Locate the cell with the specified text and output its [X, Y] center coordinate. 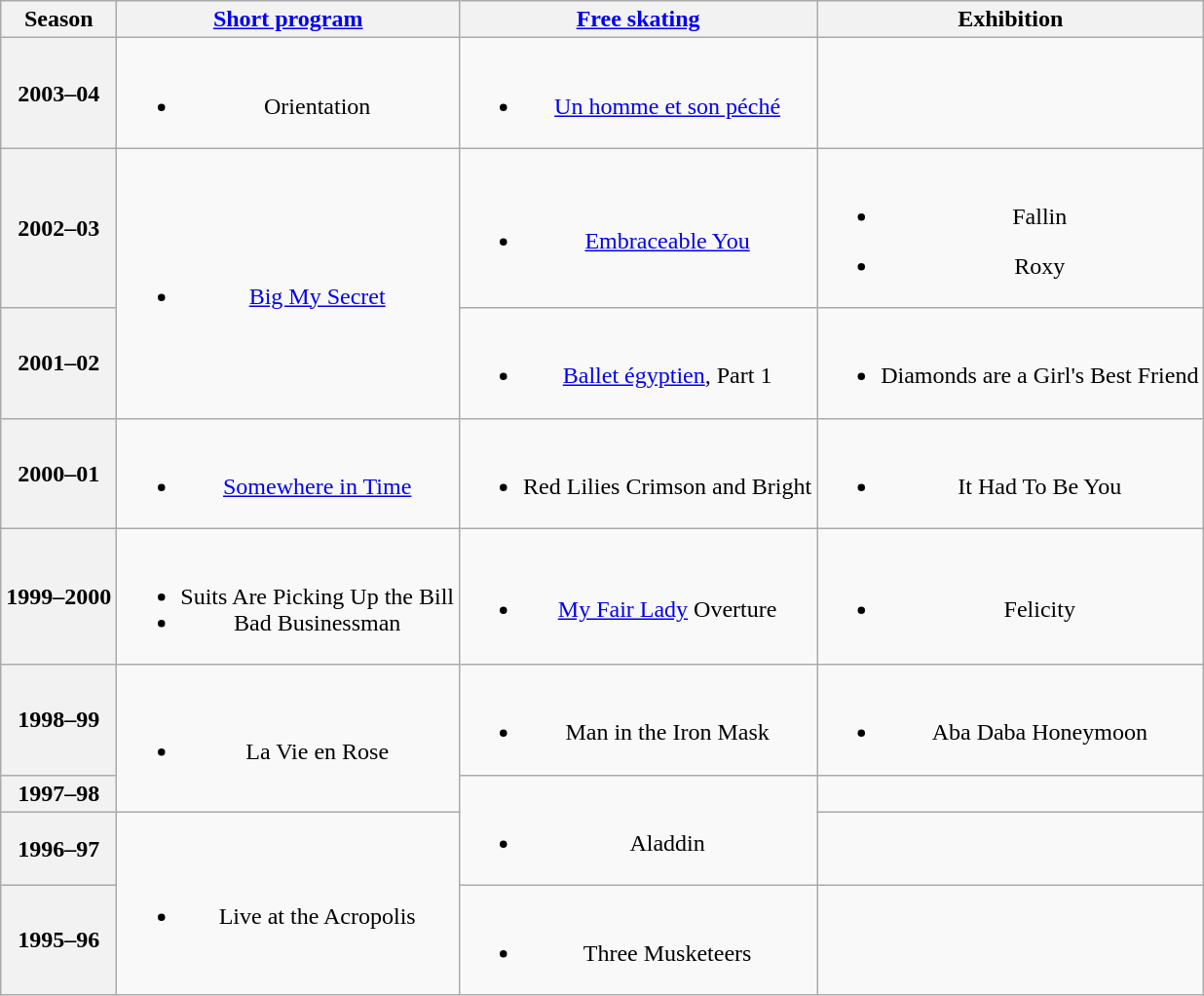
Aba Daba Honeymoon [1011, 719]
Diamonds are a Girl's Best Friend [1011, 363]
Season [58, 19]
My Fair Lady Overture [639, 596]
Un homme et son péché [639, 94]
1996–97 [58, 848]
Orientation [288, 94]
Man in the Iron Mask [639, 719]
Free skating [639, 19]
2002–03 [58, 228]
Live at the Acropolis [288, 903]
1998–99 [58, 719]
2001–02 [58, 363]
Embraceable You [639, 228]
Exhibition [1011, 19]
Red Lilies Crimson and Bright [639, 474]
Somewhere in Time [288, 474]
1995–96 [58, 939]
2003–04 [58, 94]
1999–2000 [58, 596]
Ballet égyptien, Part 1 [639, 363]
Short program [288, 19]
La Vie en Rose [288, 739]
Suits Are Picking Up the BillBad Businessman [288, 596]
Felicity [1011, 596]
Aladdin [639, 830]
Three Musketeers [639, 939]
Big My Secret [288, 283]
1997–98 [58, 793]
FallinRoxy [1011, 228]
2000–01 [58, 474]
It Had To Be You [1011, 474]
